Return [x, y] of the center of cell containing provided text 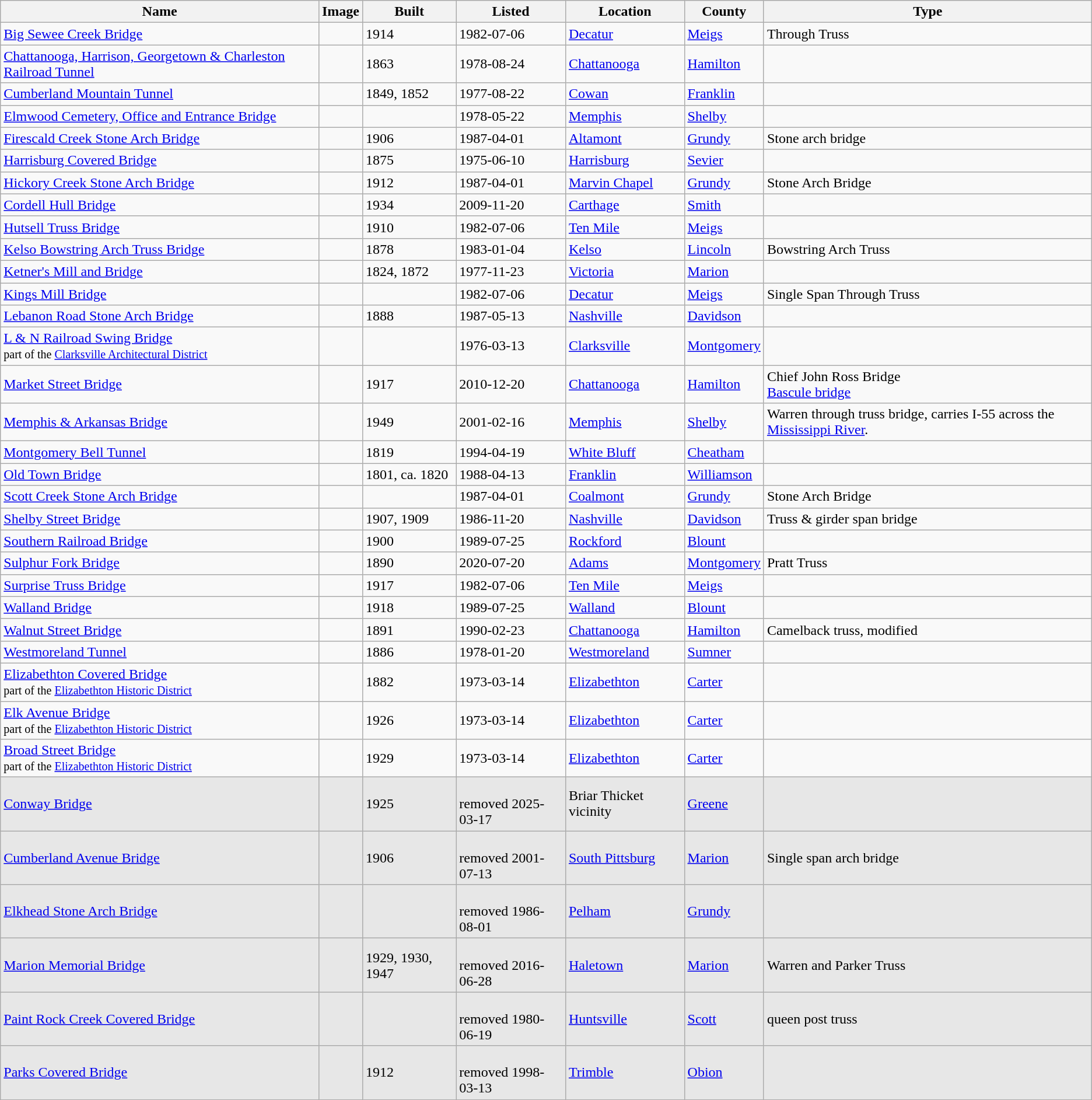
Carthage [625, 205]
Coalmont [625, 497]
Rockford [625, 541]
removed 1980-06-19 [511, 1019]
Victoria [625, 271]
Haletown [625, 965]
Warren through truss bridge, carries I-55 across the Mississippi River. [928, 422]
Market Street Bridge [160, 384]
Walnut Street Bridge [160, 630]
Old Town Bridge [160, 474]
Obion [724, 1073]
Ketner's Mill and Bridge [160, 271]
1988-04-13 [511, 474]
Williamson [724, 474]
2009-11-20 [511, 205]
1910 [409, 227]
Warren and Parker Truss [928, 965]
1925 [409, 804]
2020-07-20 [511, 563]
Briar Thicket vicinity [625, 804]
Single Span Through Truss [928, 294]
1914 [409, 34]
1929, 1930, 1947 [409, 965]
Clarksville [625, 347]
Firescald Creek Stone Arch Bridge [160, 138]
Elizabethton Covered Bridgepart of the Elizabethton Historic District [160, 682]
1977-11-23 [511, 271]
1891 [409, 630]
removed 2001-07-13 [511, 858]
Lincoln [724, 249]
Harrisburg [625, 160]
1918 [409, 607]
1977-08-22 [511, 94]
1978-08-24 [511, 64]
South Pittsburg [625, 858]
Adams [625, 563]
Westmoreland [625, 652]
Walland [625, 607]
1900 [409, 541]
Bowstring Arch Truss [928, 249]
Hickory Creek Stone Arch Bridge [160, 183]
Trimble [625, 1073]
removed 1998-03-13 [511, 1073]
L & N Railroad Swing Bridgepart of the Clarksville Architectural District [160, 347]
Image [341, 12]
Westmoreland Tunnel [160, 652]
Broad Street Bridgepart of the Elizabethton Historic District [160, 759]
Cheatham [724, 452]
Elmwood Cemetery, Office and Entrance Bridge [160, 116]
1886 [409, 652]
Pelham [625, 912]
Truss & girder span bridge [928, 519]
Camelback truss, modified [928, 630]
1987-05-13 [511, 316]
Huntsville [625, 1019]
Sulphur Fork Bridge [160, 563]
1994-04-19 [511, 452]
Pratt Truss [928, 563]
Hutsell Truss Bridge [160, 227]
Smith [724, 205]
Southern Railroad Bridge [160, 541]
1978-01-20 [511, 652]
1875 [409, 160]
Elkhead Stone Arch Bridge [160, 912]
Chief John Ross Bridge Bascule bridge [928, 384]
Altamont [625, 138]
Cumberland Mountain Tunnel [160, 94]
1878 [409, 249]
Kelso [625, 249]
Sevier [724, 160]
1975-06-10 [511, 160]
Shelby Street Bridge [160, 519]
1986-11-20 [511, 519]
1801, ca. 1820 [409, 474]
queen post truss [928, 1019]
Marion Memorial Bridge [160, 965]
1890 [409, 563]
Scott Creek Stone Arch Bridge [160, 497]
Conway Bridge [160, 804]
1863 [409, 64]
Chattanooga, Harrison, Georgetown & Charleston Railroad Tunnel [160, 64]
Paint Rock Creek Covered Bridge [160, 1019]
1990-02-23 [511, 630]
2010-12-20 [511, 384]
Cumberland Avenue Bridge [160, 858]
1882 [409, 682]
1949 [409, 422]
Montgomery Bell Tunnel [160, 452]
Through Truss [928, 34]
1849, 1852 [409, 94]
Listed [511, 12]
Built [409, 12]
Kings Mill Bridge [160, 294]
Type [928, 12]
Big Sewee Creek Bridge [160, 34]
Elk Avenue Bridgepart of the Elizabethton Historic District [160, 720]
1926 [409, 720]
White Bluff [625, 452]
Cordell Hull Bridge [160, 205]
removed 1986-08-01 [511, 912]
Cowan [625, 94]
1819 [409, 452]
County [724, 12]
1976-03-13 [511, 347]
1929 [409, 759]
Marvin Chapel [625, 183]
Lebanon Road Stone Arch Bridge [160, 316]
1907, 1909 [409, 519]
Kelso Bowstring Arch Truss Bridge [160, 249]
Parks Covered Bridge [160, 1073]
2001-02-16 [511, 422]
Stone arch bridge [928, 138]
Surprise Truss Bridge [160, 585]
1983-01-04 [511, 249]
1888 [409, 316]
1824, 1872 [409, 271]
Harrisburg Covered Bridge [160, 160]
Walland Bridge [160, 607]
1934 [409, 205]
Sumner [724, 652]
Location [625, 12]
removed 2016-06-28 [511, 965]
Single span arch bridge [928, 858]
1978-05-22 [511, 116]
Greene [724, 804]
removed 2025-03-17 [511, 804]
Scott [724, 1019]
Name [160, 12]
Memphis & Arkansas Bridge [160, 422]
